Search for the cell housing the specified text and yield its [x, y] center coordinate. 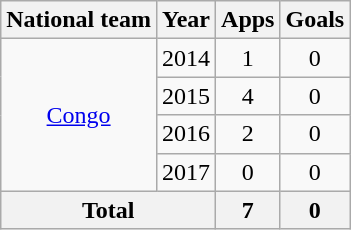
7 [248, 210]
2 [248, 134]
Total [108, 210]
Apps [248, 20]
Goals [315, 20]
Year [186, 20]
4 [248, 96]
2014 [186, 58]
National team [79, 20]
2016 [186, 134]
2015 [186, 96]
Congo [79, 115]
1 [248, 58]
2017 [186, 172]
